Detect which cell encompasses the target text, then output its (x, y) center coordinate. 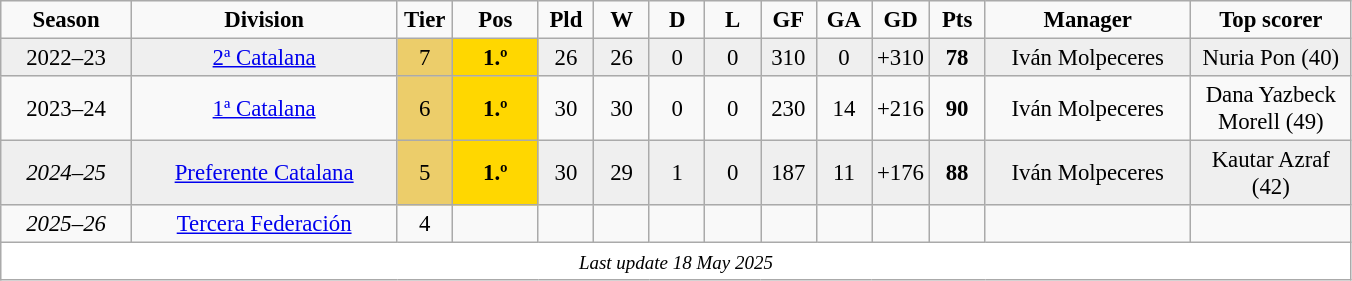
1ª Catalana (264, 108)
Kautar Azraf (42) (1272, 174)
2024–25 (66, 174)
L (733, 20)
+216 (901, 108)
Tier (425, 20)
D (677, 20)
Season (66, 20)
78 (957, 58)
187 (788, 174)
Dana Yazbeck Morell (49) (1272, 108)
2025–26 (66, 224)
Preferente Catalana (264, 174)
Manager (1088, 20)
310 (788, 58)
W (622, 20)
GA (844, 20)
7 (425, 58)
88 (957, 174)
Last update 18 May 2025 (676, 262)
6 (425, 108)
4 (425, 224)
5 (425, 174)
14 (844, 108)
Tercera Federación (264, 224)
Nuria Pon (40) (1272, 58)
90 (957, 108)
Pld (566, 20)
Top scorer (1272, 20)
2023–24 (66, 108)
GF (788, 20)
1 (677, 174)
230 (788, 108)
Pts (957, 20)
29 (622, 174)
+176 (901, 174)
2022–23 (66, 58)
GD (901, 20)
+310 (901, 58)
Division (264, 20)
11 (844, 174)
Pos (496, 20)
2ª Catalana (264, 58)
